Provide the [x, y] coordinate of the cell's center where the given text is located.  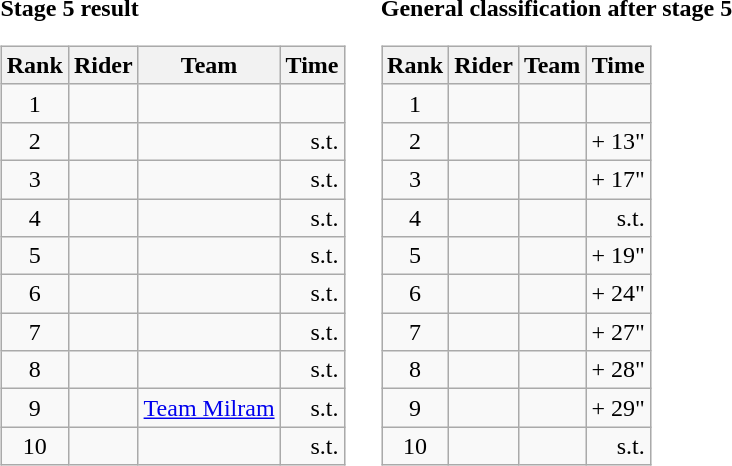
+ 27" [618, 332]
Team Milram [209, 408]
+ 13" [618, 141]
+ 29" [618, 408]
+ 17" [618, 179]
+ 28" [618, 370]
+ 19" [618, 256]
+ 24" [618, 294]
